Identify which cell holds the provided text, then report its (X, Y) central coordinate. 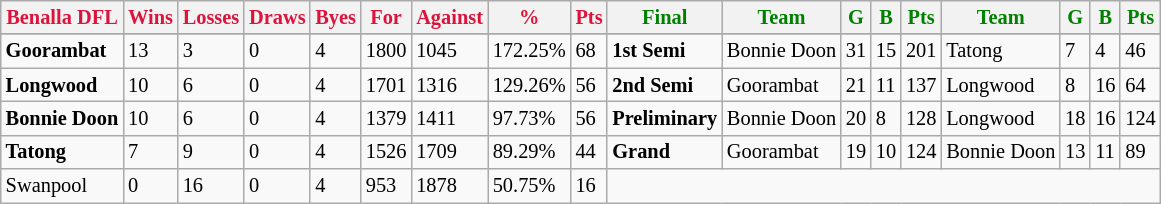
Swanpool (62, 186)
1379 (386, 118)
18 (1075, 118)
For (386, 17)
44 (590, 152)
50.75% (530, 186)
68 (590, 51)
Wins (150, 17)
1709 (450, 152)
172.25% (530, 51)
89.29% (530, 152)
Benalla DFL (62, 17)
Losses (211, 17)
129.26% (530, 85)
1526 (386, 152)
21 (856, 85)
2nd Semi (664, 85)
46 (1140, 51)
97.73% (530, 118)
Grand (664, 152)
Preliminary (664, 118)
1701 (386, 85)
15 (886, 51)
1800 (386, 51)
Final (664, 17)
137 (921, 85)
19 (856, 152)
1st Semi (664, 51)
1878 (450, 186)
Draws (277, 17)
Against (450, 17)
20 (856, 118)
1045 (450, 51)
128 (921, 118)
9 (211, 152)
201 (921, 51)
3 (211, 51)
Byes (335, 17)
% (530, 17)
1411 (450, 118)
953 (386, 186)
64 (1140, 85)
1316 (450, 85)
89 (1140, 152)
31 (856, 51)
